Locate the cell with the specified text and output its (x, y) center coordinate. 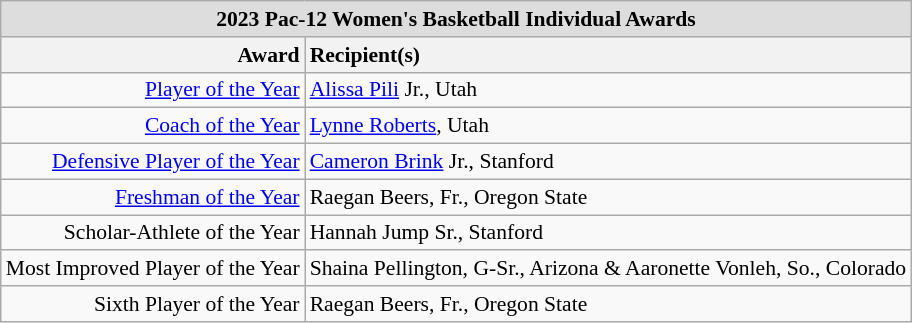
Cameron Brink Jr., Stanford (608, 162)
Lynne Roberts, Utah (608, 126)
2023 Pac-12 Women's Basketball Individual Awards (456, 19)
Player of the Year (153, 90)
Recipient(s) (608, 55)
Shaina Pellington, G-Sr., Arizona & Aaronette Vonleh, So., Colorado (608, 269)
Sixth Player of the Year (153, 304)
Hannah Jump Sr., Stanford (608, 233)
Scholar-Athlete of the Year (153, 233)
Alissa Pili Jr., Utah (608, 90)
Defensive Player of the Year (153, 162)
Coach of the Year (153, 126)
Most Improved Player of the Year (153, 269)
Freshman of the Year (153, 197)
Award (153, 55)
